Output the [x, y] coordinate of the center of the cell containing the given text.  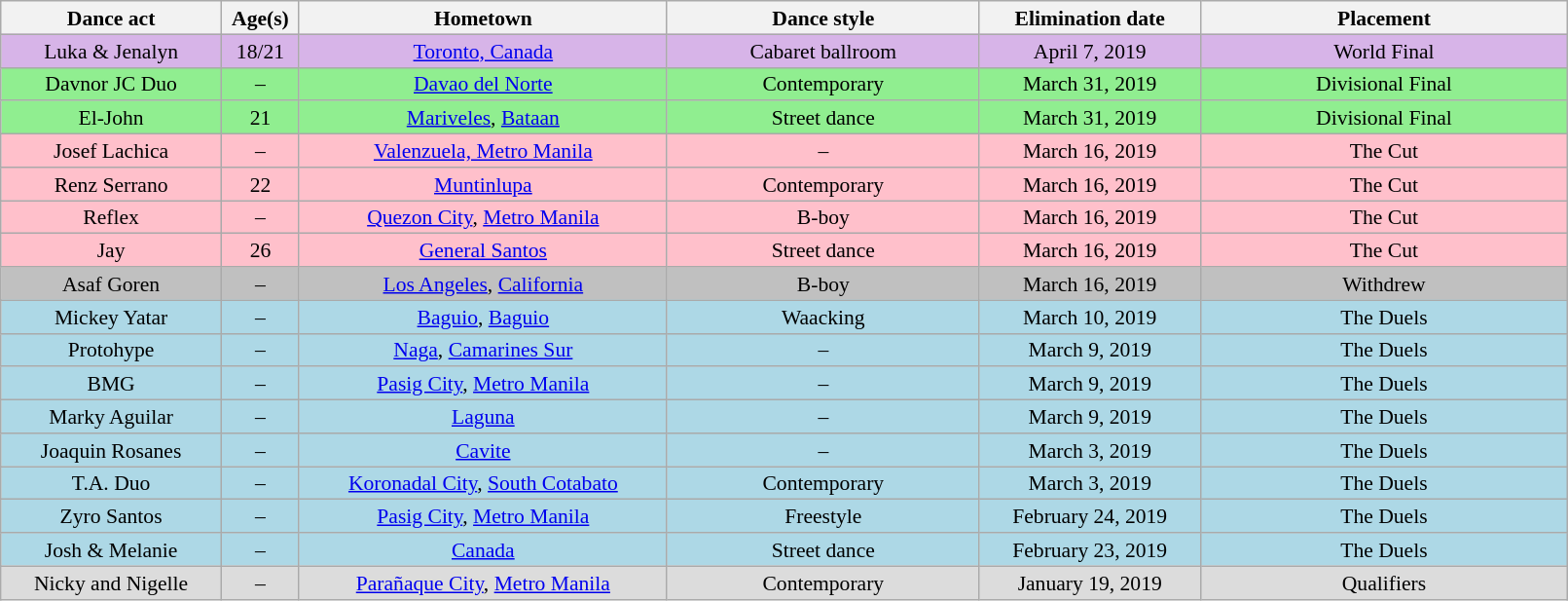
Joaquin Rosanes [111, 450]
Luka & Jenalyn [111, 51]
Dance style [823, 18]
Withdrew [1384, 283]
General Santos [483, 250]
Cabaret ballroom [823, 51]
Zyro Santos [111, 516]
Jay [111, 250]
El-John [111, 118]
Qualifiers [1384, 582]
T.A. Duo [111, 483]
Cavite [483, 450]
February 23, 2019 [1090, 549]
Naga, Camarines Sur [483, 350]
Waacking [823, 317]
Valenzuela, Metro Manila [483, 151]
Los Angeles, California [483, 283]
BMG [111, 384]
18/21 [260, 51]
January 19, 2019 [1090, 582]
Mariveles, Bataan [483, 118]
Marky Aguilar [111, 417]
Josef Lachica [111, 151]
Toronto, Canada [483, 51]
February 24, 2019 [1090, 516]
Canada [483, 549]
Parañaque City, Metro Manila [483, 582]
World Final [1384, 51]
Mickey Yatar [111, 317]
March 10, 2019 [1090, 317]
Baguio, Baguio [483, 317]
Quezon City, Metro Manila [483, 217]
Nicky and Nigelle [111, 582]
Muntinlupa [483, 184]
Reflex [111, 217]
Freestyle [823, 516]
Renz Serrano [111, 184]
Hometown [483, 18]
Josh & Melanie [111, 549]
21 [260, 118]
Asaf Goren [111, 283]
Age(s) [260, 18]
Protohype [111, 350]
Placement [1384, 18]
22 [260, 184]
April 7, 2019 [1090, 51]
Elimination date [1090, 18]
26 [260, 250]
Koronadal City, South Cotabato [483, 483]
Laguna [483, 417]
Dance act [111, 18]
Davao del Norte [483, 84]
Davnor JC Duo [111, 84]
